For the text-containing cell, return its midpoint in (x, y) coordinate format. 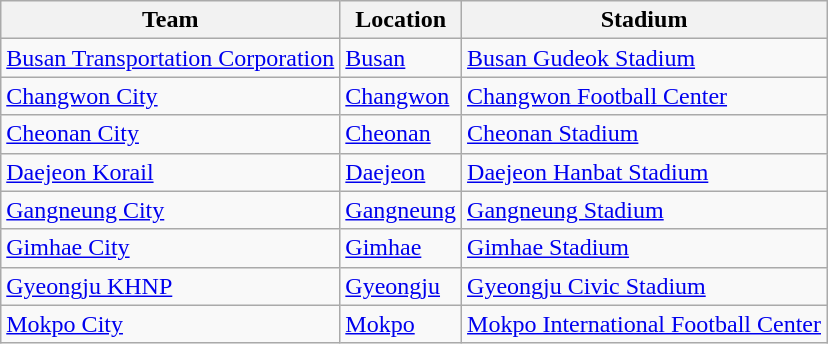
Gimhae (401, 248)
Gimhae Stadium (644, 248)
Gyeongju Civic Stadium (644, 286)
Cheonan Stadium (644, 134)
Busan (401, 58)
Stadium (644, 20)
Cheonan (401, 134)
Cheonan City (170, 134)
Daejeon Hanbat Stadium (644, 172)
Busan Transportation Corporation (170, 58)
Changwon Football Center (644, 96)
Changwon (401, 96)
Location (401, 20)
Team (170, 20)
Mokpo City (170, 324)
Mokpo (401, 324)
Gangneung Stadium (644, 210)
Busan Gudeok Stadium (644, 58)
Gangneung City (170, 210)
Gangneung (401, 210)
Changwon City (170, 96)
Gyeongju (401, 286)
Mokpo International Football Center (644, 324)
Gyeongju KHNP (170, 286)
Daejeon Korail (170, 172)
Gimhae City (170, 248)
Daejeon (401, 172)
